Scan for the cell matching the given text and deliver its (X, Y) coordinate at center. 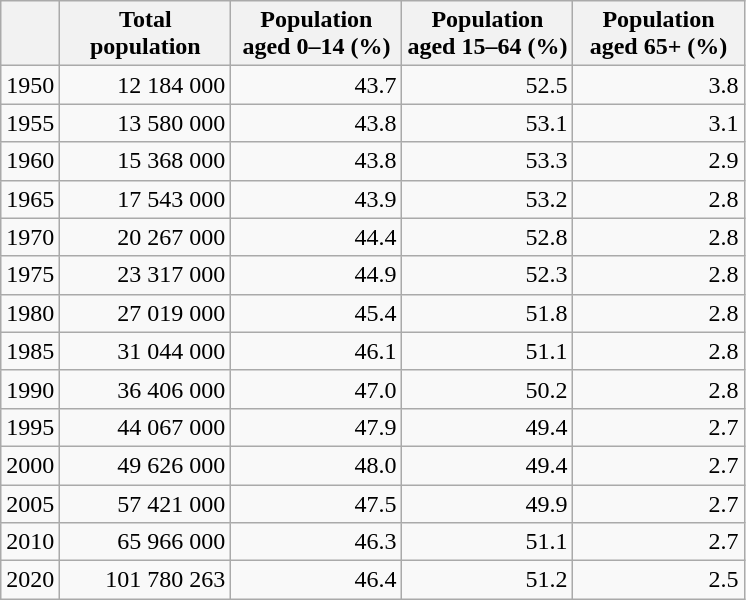
17 543 000 (146, 199)
47.9 (316, 427)
31 044 000 (146, 351)
3.8 (658, 85)
2010 (30, 542)
45.4 (316, 313)
1950 (30, 85)
57 421 000 (146, 503)
47.5 (316, 503)
46.4 (316, 580)
Population aged 65+ (%) (658, 34)
44.4 (316, 237)
1960 (30, 161)
46.1 (316, 351)
1970 (30, 237)
23 317 000 (146, 275)
49.9 (488, 503)
43.7 (316, 85)
44 067 000 (146, 427)
2000 (30, 465)
27 019 000 (146, 313)
53.2 (488, 199)
Total population (146, 34)
2.9 (658, 161)
65 966 000 (146, 542)
1965 (30, 199)
48.0 (316, 465)
46.3 (316, 542)
49 626 000 (146, 465)
44.9 (316, 275)
3.1 (658, 123)
52.5 (488, 85)
12 184 000 (146, 85)
1995 (30, 427)
15 368 000 (146, 161)
1990 (30, 389)
2005 (30, 503)
1955 (30, 123)
Population aged 0–14 (%) (316, 34)
101 780 263 (146, 580)
52.3 (488, 275)
52.8 (488, 237)
51.8 (488, 313)
51.2 (488, 580)
20 267 000 (146, 237)
53.1 (488, 123)
43.9 (316, 199)
1985 (30, 351)
1975 (30, 275)
50.2 (488, 389)
47.0 (316, 389)
Population aged 15–64 (%) (488, 34)
2020 (30, 580)
13 580 000 (146, 123)
36 406 000 (146, 389)
1980 (30, 313)
53.3 (488, 161)
2.5 (658, 580)
